Capture the cell that displays the provided text and extract its (x, y) central coordinate. 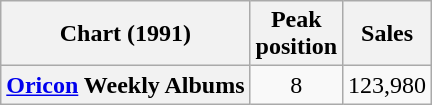
Oricon Weekly Albums (126, 85)
Peakposition (296, 34)
Chart (1991) (126, 34)
123,980 (388, 85)
8 (296, 85)
Sales (388, 34)
